Provide the [x, y] coordinate of the cell's center where the given text is located.  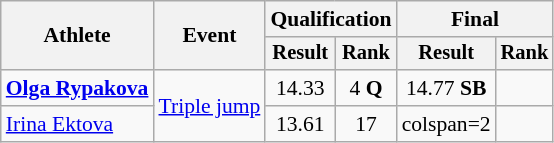
Olga Rypakova [78, 88]
Qualification [330, 19]
4 Q [366, 88]
Final [476, 19]
13.61 [300, 124]
colspan=2 [446, 124]
Triple jump [209, 106]
Irina Ektova [78, 124]
Athlete [78, 36]
Event [209, 36]
14.77 SB [446, 88]
14.33 [300, 88]
17 [366, 124]
